Determine the [x, y] coordinate at the center of the cell enclosing the given text.  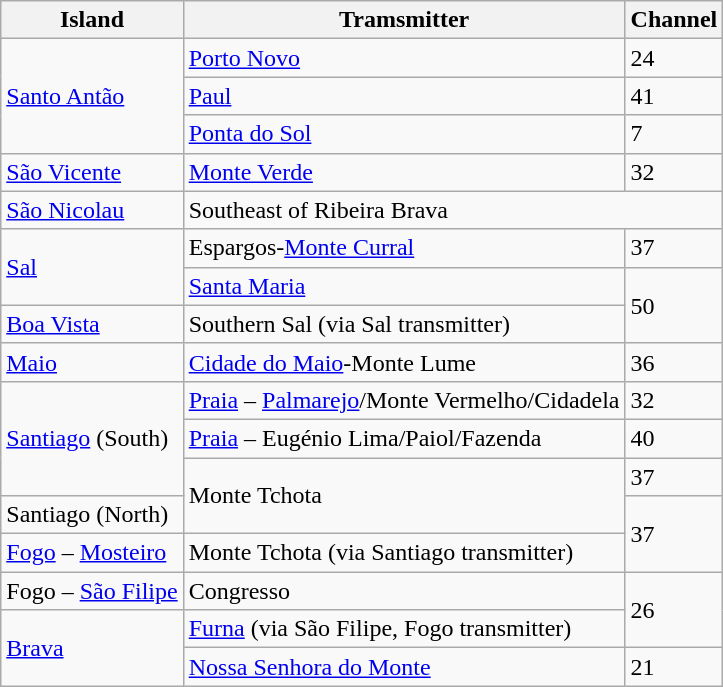
Tramsmitter [404, 20]
Southern Sal (via Sal transmitter) [404, 324]
Espargos-Monte Curral [404, 248]
Maio [92, 362]
Island [92, 20]
Congresso [404, 591]
Fogo – São Filipe [92, 591]
Brava [92, 648]
21 [674, 667]
Praia – Palmarejo/Monte Vermelho/Cidadela [404, 400]
Monte Tchota (via Santiago transmitter) [404, 553]
Santo Antão [92, 96]
Praia – Eugénio Lima/Paiol/Fazenda [404, 438]
Santa Maria [404, 286]
Santiago (South) [92, 438]
Santiago (North) [92, 515]
Ponta do Sol [404, 134]
Furna (via São Filipe, Fogo transmitter) [404, 629]
São Vicente [92, 172]
26 [674, 610]
Sal [92, 267]
São Nicolau [92, 210]
Boa Vista [92, 324]
Monte Verde [404, 172]
Cidade do Maio-Monte Lume [404, 362]
Nossa Senhora do Monte [404, 667]
Monte Tchota [404, 496]
7 [674, 134]
40 [674, 438]
36 [674, 362]
24 [674, 58]
Southeast of Ribeira Brava [453, 210]
Porto Novo [404, 58]
Fogo – Mosteiro [92, 553]
Channel [674, 20]
Paul [404, 96]
41 [674, 96]
50 [674, 305]
